Return (X, Y) of the center of cell containing provided text 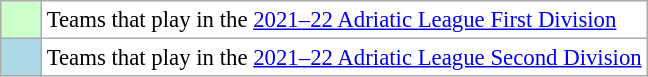
Teams that play in the 2021–22 Adriatic League First Division (344, 20)
Teams that play in the 2021–22 Adriatic League Second Division (344, 58)
